Detect which cell encompasses the target text, then output its (x, y) center coordinate. 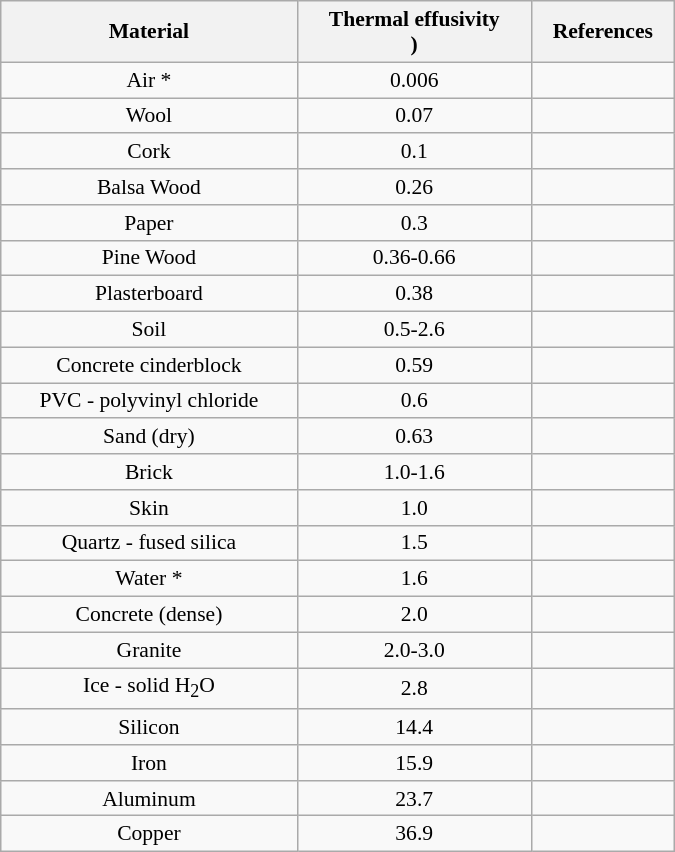
15.9 (414, 763)
0.38 (414, 294)
Concrete (dense) (149, 615)
References (602, 32)
Ice - solid H2O (149, 688)
Sand (dry) (149, 437)
0.07 (414, 116)
Air * (149, 80)
Skin (149, 508)
Quartz - fused silica (149, 543)
36.9 (414, 834)
0.006 (414, 80)
1.0 (414, 508)
Pine Wood (149, 258)
0.5-2.6 (414, 330)
0.26 (414, 187)
Balsa Wood (149, 187)
0.63 (414, 437)
Silicon (149, 727)
Plasterboard (149, 294)
23.7 (414, 799)
Water * (149, 579)
2.8 (414, 688)
0.1 (414, 152)
2.0-3.0 (414, 650)
0.6 (414, 401)
Concrete cinderblock (149, 365)
Wool (149, 116)
Material (149, 32)
Aluminum (149, 799)
0.59 (414, 365)
Iron (149, 763)
0.36-0.66 (414, 258)
0.3 (414, 223)
Soil (149, 330)
Brick (149, 472)
Copper (149, 834)
Paper (149, 223)
1.0-1.6 (414, 472)
PVC - polyvinyl chloride (149, 401)
Granite (149, 650)
Cork (149, 152)
2.0 (414, 615)
14.4 (414, 727)
Thermal effusivity ) (414, 32)
1.5 (414, 543)
1.6 (414, 579)
